Return [x, y] of the center of cell containing provided text 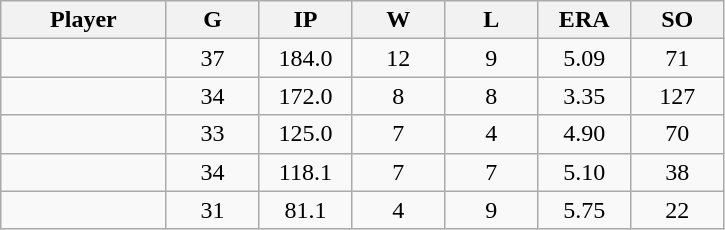
31 [212, 210]
3.35 [584, 96]
5.10 [584, 172]
4.90 [584, 134]
Player [84, 20]
70 [678, 134]
81.1 [306, 210]
SO [678, 20]
5.75 [584, 210]
118.1 [306, 172]
5.09 [584, 58]
ERA [584, 20]
33 [212, 134]
L [492, 20]
37 [212, 58]
22 [678, 210]
184.0 [306, 58]
G [212, 20]
125.0 [306, 134]
127 [678, 96]
71 [678, 58]
IP [306, 20]
12 [398, 58]
W [398, 20]
38 [678, 172]
172.0 [306, 96]
